Locate the cell with the specified text and output its [X, Y] center coordinate. 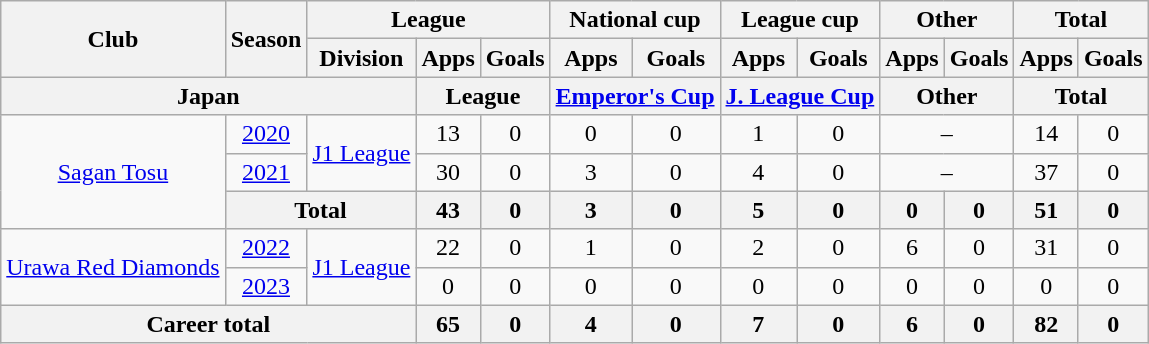
Emperor's Cup [635, 96]
5 [758, 210]
Japan [208, 96]
J. League Cup [800, 96]
82 [1046, 324]
14 [1046, 134]
Club [113, 39]
37 [1046, 172]
51 [1046, 210]
Career total [208, 324]
2 [758, 248]
2021 [266, 172]
30 [448, 172]
31 [1046, 248]
2023 [266, 286]
7 [758, 324]
43 [448, 210]
13 [448, 134]
Urawa Red Diamonds [113, 267]
Season [266, 39]
65 [448, 324]
2020 [266, 134]
National cup [635, 20]
22 [448, 248]
League cup [800, 20]
2022 [266, 248]
Division [362, 58]
Sagan Tosu [113, 172]
